Pinpoint the cell where the given text exists, returning its (X, Y) midpoint coordinate. 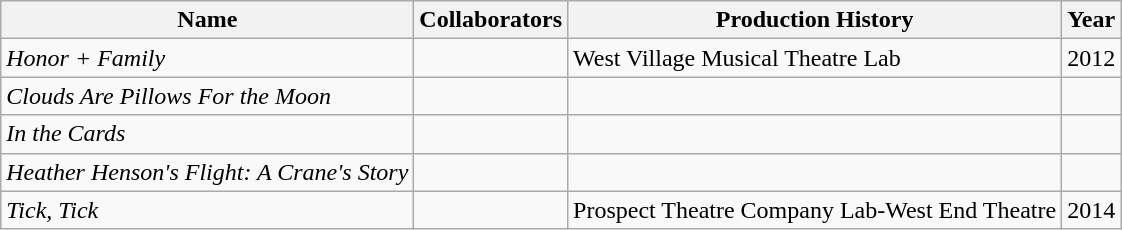
2014 (1092, 210)
Collaborators (491, 20)
Tick, Tick (208, 210)
Year (1092, 20)
2012 (1092, 58)
Production History (815, 20)
Clouds Are Pillows For the Moon (208, 96)
Honor + Family (208, 58)
West Village Musical Theatre Lab (815, 58)
Prospect Theatre Company Lab-West End Theatre (815, 210)
Name (208, 20)
In the Cards (208, 134)
Heather Henson's Flight: A Crane's Story (208, 172)
